Detect which cell encompasses the target text, then output its [x, y] center coordinate. 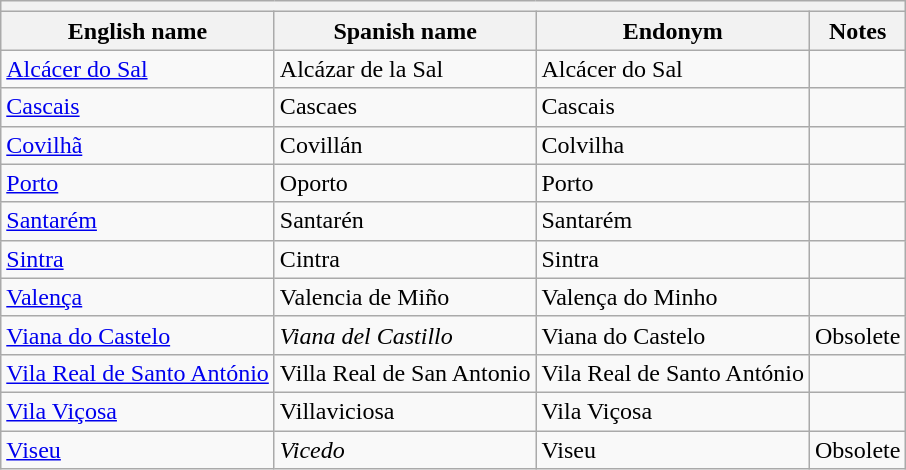
Viana del Castillo [405, 335]
Valença do Minho [673, 297]
Covilhã [138, 145]
Cascaes [405, 107]
Cintra [405, 259]
Notes [858, 31]
Oporto [405, 183]
Villaviciosa [405, 411]
Vicedo [405, 449]
Endonym [673, 31]
Santarén [405, 221]
Spanish name [405, 31]
Alcázar de la Sal [405, 69]
English name [138, 31]
Valença [138, 297]
Covillán [405, 145]
Valencia de Miño [405, 297]
Colvilha [673, 145]
Villa Real de San Antonio [405, 373]
